Return the [x, y] coordinate for the center point of the cell that contains the specified text.  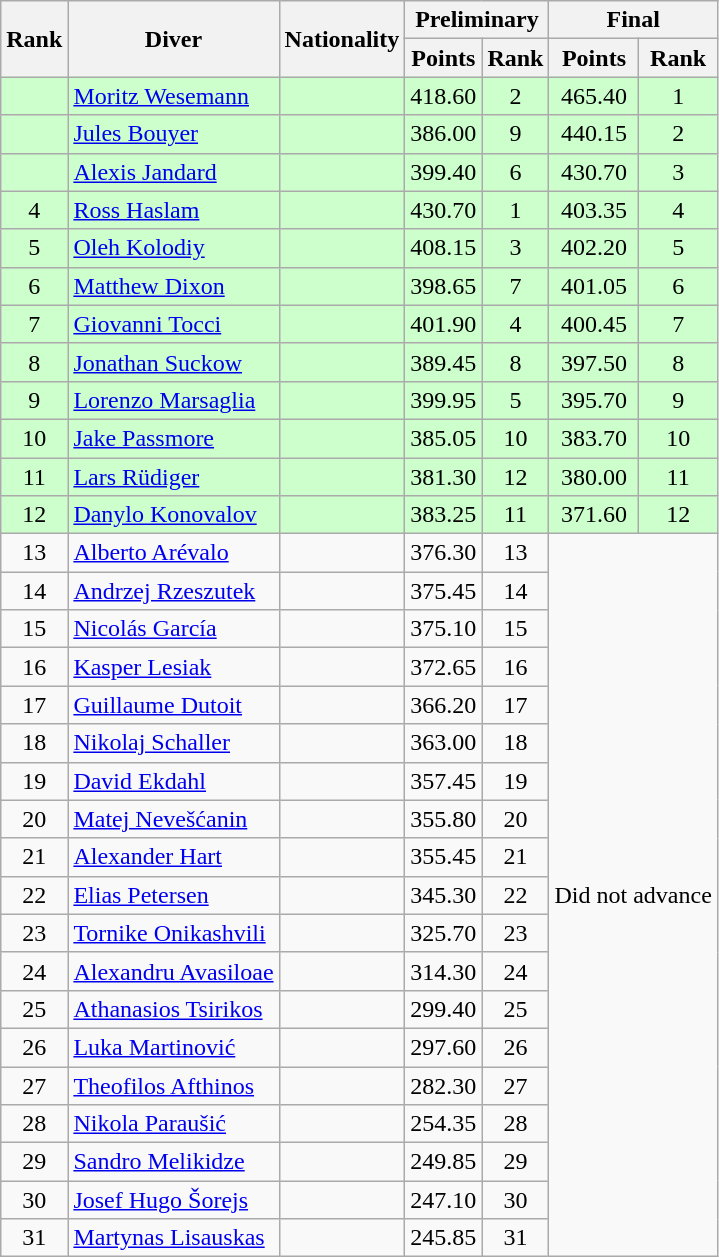
402.20 [594, 248]
355.80 [444, 819]
376.30 [444, 553]
Sandro Melikidze [174, 1162]
Final [633, 20]
399.40 [444, 172]
325.70 [444, 933]
Lars Rüdiger [174, 477]
Diver [174, 39]
Andrzej Rzeszutek [174, 591]
395.70 [594, 400]
375.10 [444, 629]
385.05 [444, 438]
299.40 [444, 1009]
398.65 [444, 286]
254.35 [444, 1124]
440.15 [594, 134]
249.85 [444, 1162]
Elias Petersen [174, 895]
408.15 [444, 248]
Matthew Dixon [174, 286]
465.40 [594, 96]
282.30 [444, 1085]
Matej Nevešćanin [174, 819]
375.45 [444, 591]
372.65 [444, 667]
386.00 [444, 134]
Luka Martinović [174, 1047]
297.60 [444, 1047]
389.45 [444, 362]
399.95 [444, 400]
Giovanni Tocci [174, 324]
400.45 [594, 324]
Nicolás García [174, 629]
403.35 [594, 210]
314.30 [444, 971]
245.85 [444, 1238]
Preliminary [477, 20]
Tornike Onikashvili [174, 933]
Ross Haslam [174, 210]
381.30 [444, 477]
Alexander Hart [174, 857]
Athanasios Tsirikos [174, 1009]
Nikolaj Schaller [174, 743]
Kasper Lesiak [174, 667]
Jules Bouyer [174, 134]
371.60 [594, 515]
380.00 [594, 477]
Danylo Konovalov [174, 515]
345.30 [444, 895]
Nikola Paraušić [174, 1124]
Alexandru Avasiloae [174, 971]
355.45 [444, 857]
Did not advance [633, 896]
Lorenzo Marsaglia [174, 400]
418.60 [444, 96]
Guillaume Dutoit [174, 705]
Martynas Lisauskas [174, 1238]
Moritz Wesemann [174, 96]
401.90 [444, 324]
Alberto Arévalo [174, 553]
Oleh Kolodiy [174, 248]
David Ekdahl [174, 781]
383.70 [594, 438]
397.50 [594, 362]
Theofilos Afthinos [174, 1085]
Jonathan Suckow [174, 362]
383.25 [444, 515]
363.00 [444, 743]
357.45 [444, 781]
Jake Passmore [174, 438]
366.20 [444, 705]
Alexis Jandard [174, 172]
247.10 [444, 1200]
Nationality [342, 39]
401.05 [594, 286]
Josef Hugo Šorejs [174, 1200]
